Scan for the cell matching the given text and deliver its (X, Y) coordinate at center. 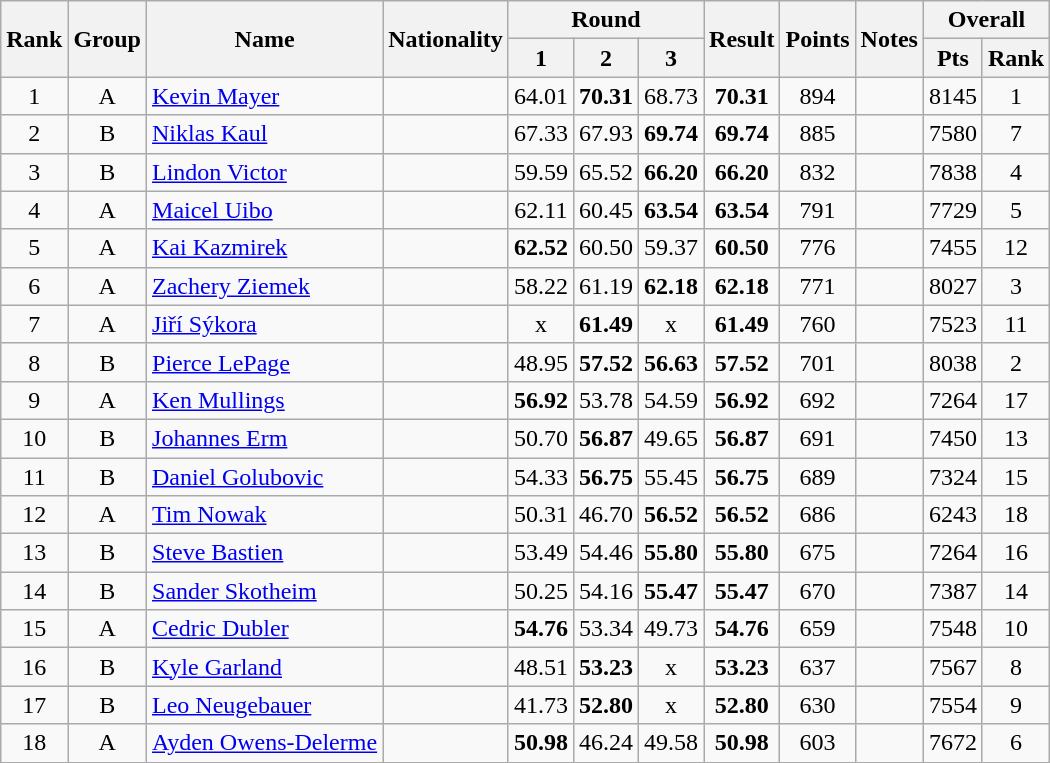
Sander Skotheim (265, 591)
Tim Nowak (265, 515)
659 (818, 629)
Notes (889, 39)
8145 (952, 96)
7554 (952, 705)
Jiří Sýkora (265, 324)
701 (818, 362)
Daniel Golubovic (265, 477)
56.63 (670, 362)
Name (265, 39)
54.46 (606, 553)
Lindon Victor (265, 172)
Ayden Owens-Delerme (265, 743)
776 (818, 248)
67.93 (606, 134)
50.70 (540, 438)
7324 (952, 477)
Ken Mullings (265, 400)
50.31 (540, 515)
Points (818, 39)
Kevin Mayer (265, 96)
Maicel Uibo (265, 210)
49.58 (670, 743)
Group (108, 39)
Overall (986, 20)
Steve Bastien (265, 553)
7548 (952, 629)
Leo Neugebauer (265, 705)
49.65 (670, 438)
Pierce LePage (265, 362)
7580 (952, 134)
59.59 (540, 172)
689 (818, 477)
53.34 (606, 629)
49.73 (670, 629)
54.16 (606, 591)
41.73 (540, 705)
6243 (952, 515)
62.52 (540, 248)
Niklas Kaul (265, 134)
7387 (952, 591)
894 (818, 96)
885 (818, 134)
Zachery Ziemek (265, 286)
603 (818, 743)
53.49 (540, 553)
7450 (952, 438)
54.33 (540, 477)
67.33 (540, 134)
48.51 (540, 667)
48.95 (540, 362)
7729 (952, 210)
54.59 (670, 400)
691 (818, 438)
Round (606, 20)
62.11 (540, 210)
59.37 (670, 248)
832 (818, 172)
58.22 (540, 286)
46.24 (606, 743)
65.52 (606, 172)
46.70 (606, 515)
7523 (952, 324)
Result (742, 39)
692 (818, 400)
64.01 (540, 96)
Kyle Garland (265, 667)
Johannes Erm (265, 438)
686 (818, 515)
68.73 (670, 96)
Kai Kazmirek (265, 248)
771 (818, 286)
Cedric Dubler (265, 629)
61.19 (606, 286)
630 (818, 705)
55.45 (670, 477)
53.78 (606, 400)
60.45 (606, 210)
760 (818, 324)
637 (818, 667)
791 (818, 210)
670 (818, 591)
50.25 (540, 591)
7838 (952, 172)
Nationality (446, 39)
7672 (952, 743)
675 (818, 553)
8038 (952, 362)
Pts (952, 58)
7455 (952, 248)
8027 (952, 286)
7567 (952, 667)
